Pinpoint the cell where the given text exists, returning its [X, Y] midpoint coordinate. 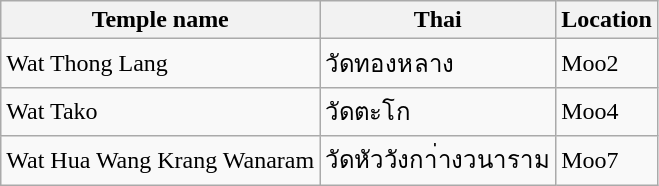
วัดทองหลาง [438, 64]
Temple name [160, 20]
Location [607, 20]
Moo7 [607, 160]
Moo4 [607, 112]
วัดตะโก [438, 112]
Thai [438, 20]
วัดหัววังกา่างวนาราม [438, 160]
Moo2 [607, 64]
Wat Thong Lang [160, 64]
Wat Tako [160, 112]
Wat Hua Wang Krang Wanaram [160, 160]
